Return [X, Y] of the center of cell containing provided text 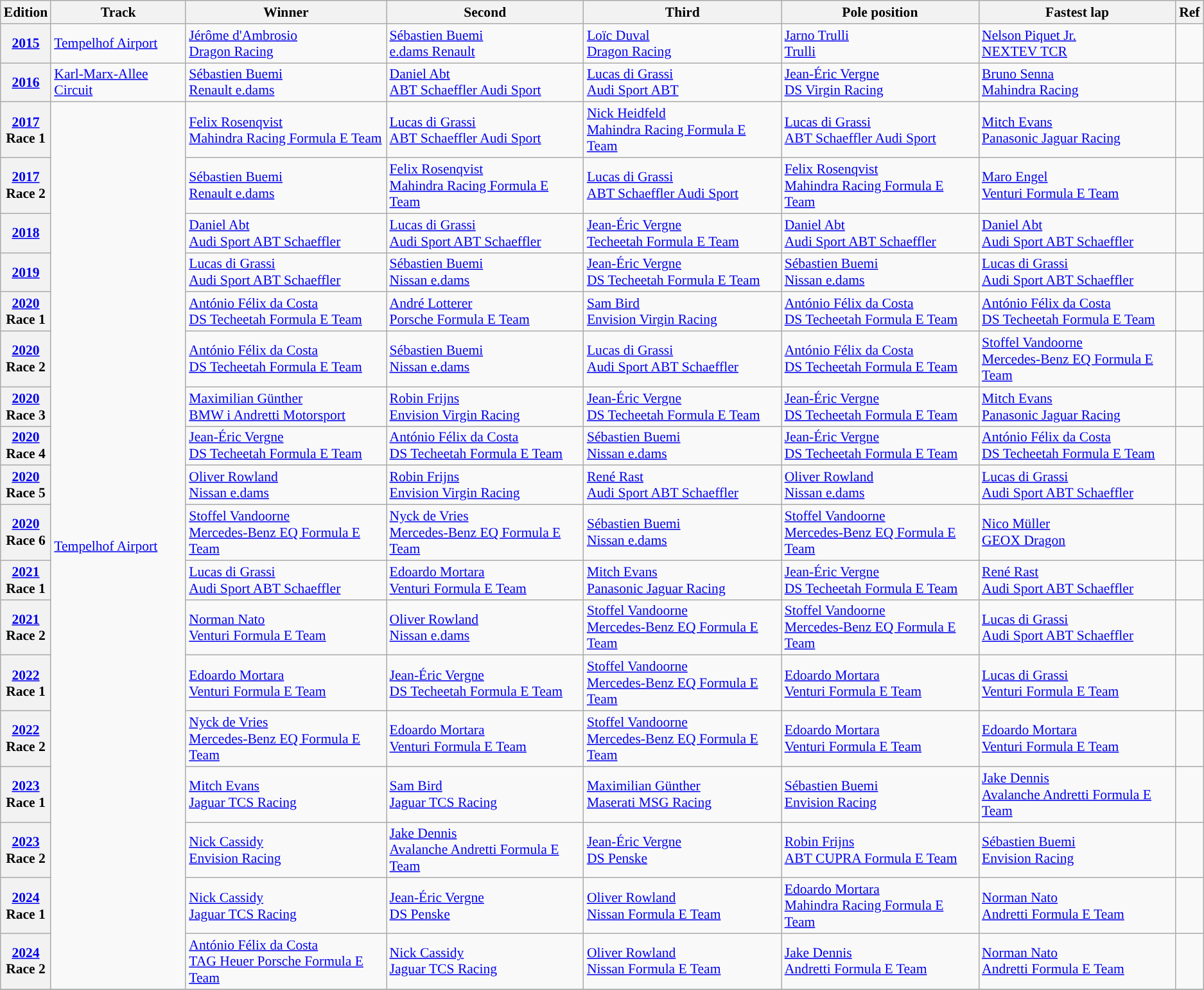
2020Race 3 [26, 406]
Loïc DuvalDragon Racing [683, 44]
2022Race 2 [26, 739]
Mitch EvansJaguar TCS Racing [286, 794]
Track [118, 12]
Maro EngelVenturi Formula E Team [1077, 186]
2020Race 5 [26, 486]
Second [485, 12]
2023Race 1 [26, 794]
2021Race 1 [26, 579]
Jake DennisAndretti Formula E Team [880, 961]
Fastest lap [1077, 12]
2017Race 2 [26, 186]
2015 [26, 44]
Sébastien Buemie.dams Renault [485, 44]
Bruno SennaMahindra Racing [1077, 82]
2023Race 2 [26, 851]
Jean-Éric VergneTecheetah Formula E Team [683, 233]
2020Race 2 [26, 360]
2020Race 6 [26, 533]
Jarno TrulliTrulli [880, 44]
Karl-Marx-Allee Circuit [118, 82]
Nelson Piquet Jr.NEXTEV TCR [1077, 44]
Daniel AbtABT Schaeffler Audi Sport [485, 82]
2018 [26, 233]
2016 [26, 82]
Norman NatoVenturi Formula E Team [286, 627]
2024Race 2 [26, 961]
Winner [286, 12]
Nico MüllerGEOX Dragon [1077, 533]
2022Race 1 [26, 684]
Edoardo MortaraMahindra Racing Formula E Team [880, 906]
Third [683, 12]
2024Race 1 [26, 906]
Robin FrijnsABT CUPRA Formula E Team [880, 851]
António Félix da CostaTAG Heuer Porsche Formula E Team [286, 961]
2019 [26, 272]
André LottererPorsche Formula E Team [485, 312]
Maximilian GüntherBMW i Andretti Motorsport [286, 406]
Maximilian GüntherMaserati MSG Racing [683, 794]
2020Race 1 [26, 312]
Edition [26, 12]
Lucas di GrassiVenturi Formula E Team [1077, 684]
2021Race 2 [26, 627]
Ref [1189, 12]
2017Race 1 [26, 130]
Jérôme d'AmbrosioDragon Racing [286, 44]
Pole position [880, 12]
Jean-Éric VergneDS Virgin Racing [880, 82]
Nick CassidyEnvision Racing [286, 851]
Nick HeidfeldMahindra Racing Formula E Team [683, 130]
Lucas di GrassiAudi Sport ABT [683, 82]
2020Race 4 [26, 446]
Sam BirdJaguar TCS Racing [485, 794]
Sam BirdEnvision Virgin Racing [683, 312]
